Return the (X, Y) coordinate for the center point of the cell that contains the specified text.  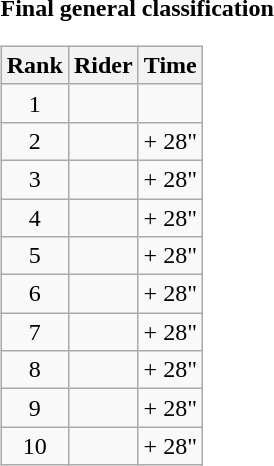
1 (34, 103)
Time (170, 65)
3 (34, 179)
9 (34, 408)
10 (34, 446)
6 (34, 294)
Rider (103, 65)
5 (34, 256)
8 (34, 370)
Rank (34, 65)
7 (34, 332)
2 (34, 141)
4 (34, 217)
